Pinpoint the cell where the given text exists, returning its [x, y] midpoint coordinate. 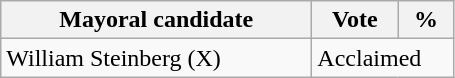
William Steinberg (X) [156, 58]
% [426, 20]
Acclaimed [383, 58]
Mayoral candidate [156, 20]
Vote [355, 20]
